For the text-containing cell, return its midpoint in [X, Y] coordinate format. 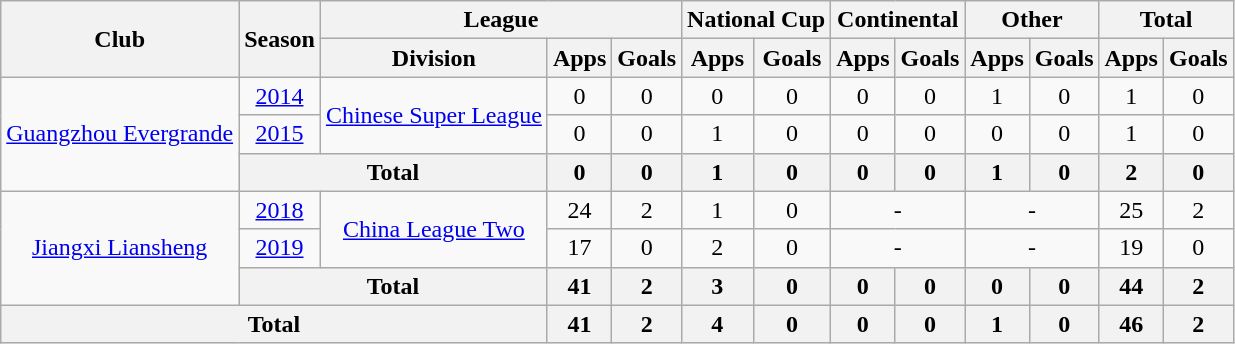
Jiangxi Liansheng [120, 248]
24 [579, 210]
44 [1131, 286]
19 [1131, 248]
4 [718, 324]
Continental [898, 20]
Other [1032, 20]
46 [1131, 324]
Club [120, 39]
League [500, 20]
2015 [280, 134]
2019 [280, 248]
17 [579, 248]
Division [434, 58]
National Cup [756, 20]
3 [718, 286]
China League Two [434, 229]
25 [1131, 210]
2014 [280, 96]
Season [280, 39]
Chinese Super League [434, 115]
2018 [280, 210]
Guangzhou Evergrande [120, 134]
